Identify which cell holds the provided text, then report its (x, y) central coordinate. 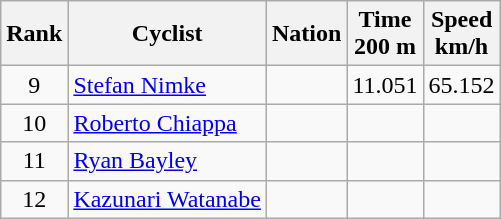
Speedkm/h (462, 34)
Ryan Bayley (168, 161)
11 (34, 161)
Rank (34, 34)
9 (34, 85)
Kazunari Watanabe (168, 199)
12 (34, 199)
11.051 (385, 85)
Cyclist (168, 34)
Nation (306, 34)
10 (34, 123)
Time200 m (385, 34)
65.152 (462, 85)
Roberto Chiappa (168, 123)
Stefan Nimke (168, 85)
